Detect which cell encompasses the target text, then output its [x, y] center coordinate. 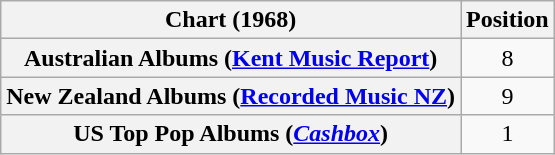
9 [507, 96]
US Top Pop Albums (Cashbox) [231, 134]
Position [507, 20]
1 [507, 134]
Chart (1968) [231, 20]
Australian Albums (Kent Music Report) [231, 58]
New Zealand Albums (Recorded Music NZ) [231, 96]
8 [507, 58]
